Extract the [x, y] coordinate from the center of the cell holding the provided text.  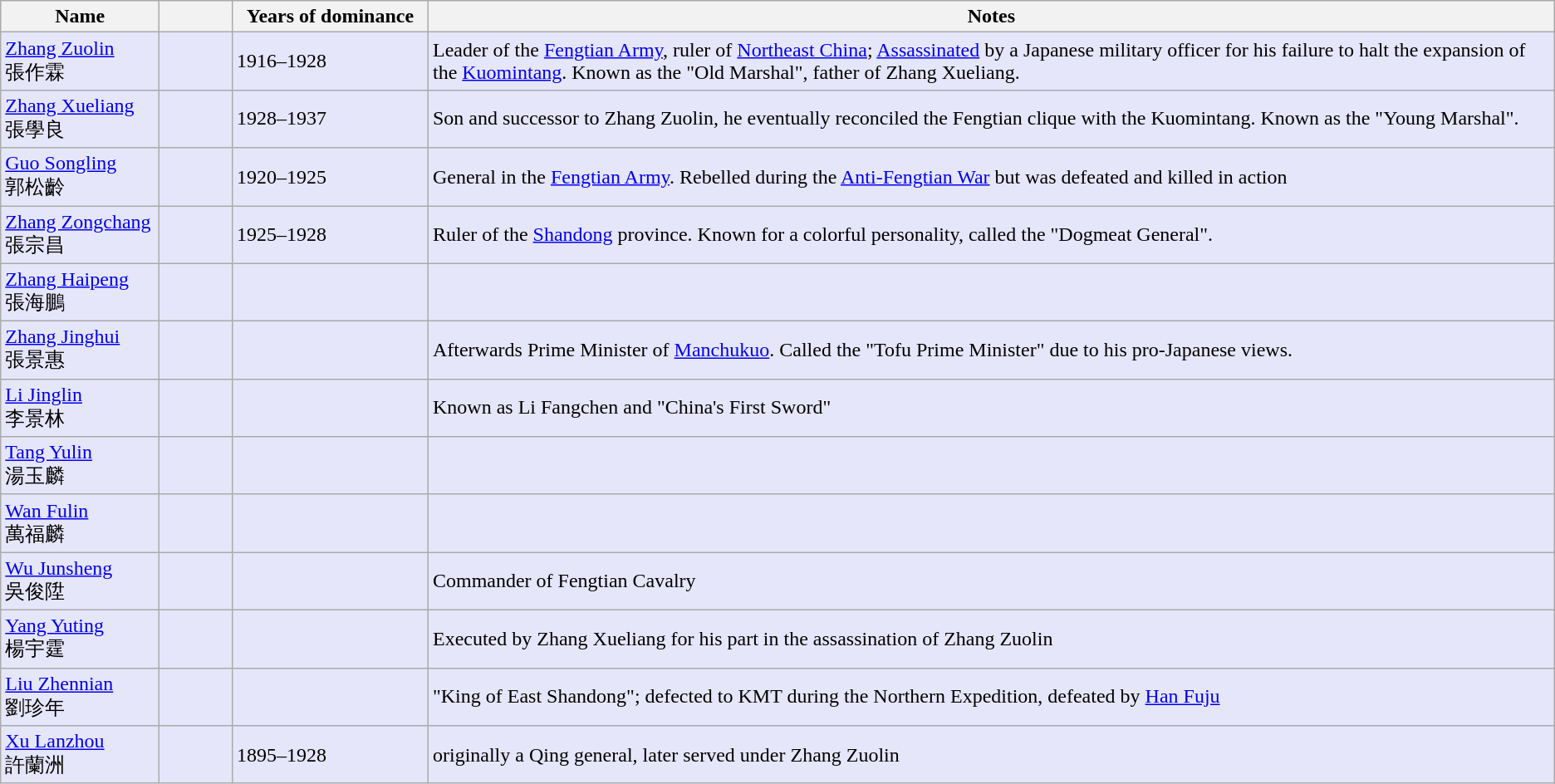
Notes [991, 17]
Guo Songling郭松齡 [80, 177]
Name [80, 17]
Zhang Jinghui張景惠 [80, 350]
Wu Junsheng吳俊陞 [80, 581]
Years of dominance [330, 17]
Yang Yuting楊宇霆 [80, 639]
1916–1928 [330, 61]
Liu Zhennian劉珍年 [80, 697]
Afterwards Prime Minister of Manchukuo. Called the "Tofu Prime Minister" due to his pro-Japanese views. [991, 350]
Zhang Xueliang張學良 [80, 119]
Ruler of the Shandong province. Known for a colorful personality, called the "Dogmeat General". [991, 235]
Li Jinglin李景林 [80, 408]
General in the Fengtian Army. Rebelled during the Anti-Fengtian War but was defeated and killed in action [991, 177]
originally a Qing general, later served under Zhang Zuolin [991, 755]
Known as Li Fangchen and "China's First Sword" [991, 408]
Wan Fulin萬福麟 [80, 523]
"King of East Shandong"; defected to KMT during the Northern Expedition, defeated by Han Fuju [991, 697]
Son and successor to Zhang Zuolin, he eventually reconciled the Fengtian clique with the Kuomintang. Known as the "Young Marshal". [991, 119]
1925–1928 [330, 235]
Xu Lanzhou許蘭洲 [80, 755]
Zhang Haipeng張海鵬 [80, 292]
1895–1928 [330, 755]
1920–1925 [330, 177]
Zhang Zuolin張作霖 [80, 61]
Commander of Fengtian Cavalry [991, 581]
Tang Yulin湯玉麟 [80, 466]
1928–1937 [330, 119]
Zhang Zongchang張宗昌 [80, 235]
Executed by Zhang Xueliang for his part in the assassination of Zhang Zuolin [991, 639]
